Locate the cell with the specified text and output its [X, Y] center coordinate. 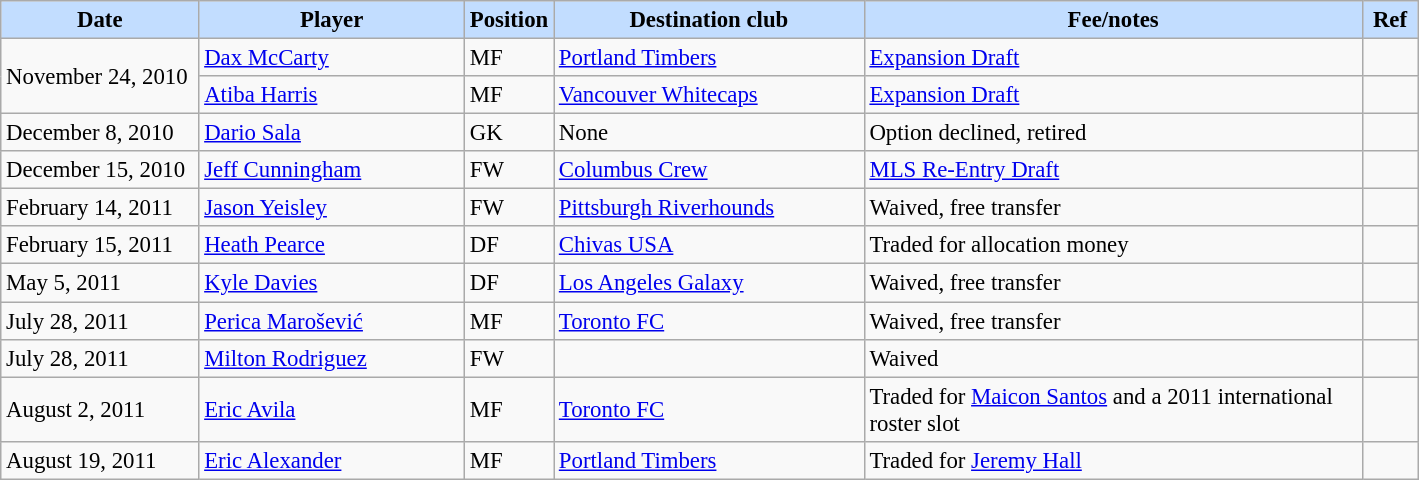
Jason Yeisley [332, 208]
Dax McCarty [332, 58]
Kyle Davies [332, 283]
Destination club [710, 20]
Vancouver Whitecaps [710, 95]
MLS Re-Entry Draft [1113, 170]
Columbus Crew [710, 170]
November 24, 2010 [100, 76]
December 15, 2010 [100, 170]
None [710, 133]
Los Angeles Galaxy [710, 283]
Atiba Harris [332, 95]
August 2, 2011 [100, 410]
Ref [1390, 20]
Position [508, 20]
Traded for allocation money [1113, 245]
Traded for Jeremy Hall [1113, 460]
Pittsburgh Riverhounds [710, 208]
Eric Avila [332, 410]
Heath Pearce [332, 245]
August 19, 2011 [100, 460]
Chivas USA [710, 245]
Eric Alexander [332, 460]
February 14, 2011 [100, 208]
Player [332, 20]
Jeff Cunningham [332, 170]
Milton Rodriguez [332, 358]
Option declined, retired [1113, 133]
Fee/notes [1113, 20]
December 8, 2010 [100, 133]
Waived [1113, 358]
GK [508, 133]
Date [100, 20]
February 15, 2011 [100, 245]
Traded for Maicon Santos and a 2011 international roster slot [1113, 410]
Perica Marošević [332, 321]
Dario Sala [332, 133]
May 5, 2011 [100, 283]
